Scan for the cell matching the given text and deliver its (x, y) coordinate at center. 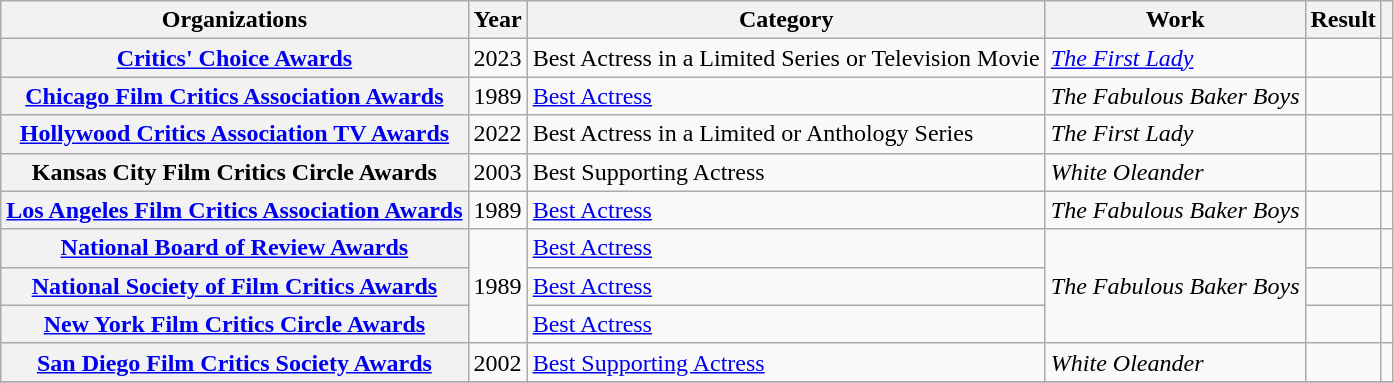
Hollywood Critics Association TV Awards (234, 134)
Best Actress in a Limited Series or Television Movie (786, 58)
2002 (498, 362)
2022 (498, 134)
National Board of Review Awards (234, 248)
2023 (498, 58)
New York Film Critics Circle Awards (234, 324)
Chicago Film Critics Association Awards (234, 96)
Organizations (234, 20)
Best Actress in a Limited or Anthology Series (786, 134)
Los Angeles Film Critics Association Awards (234, 210)
Kansas City Film Critics Circle Awards (234, 172)
San Diego Film Critics Society Awards (234, 362)
Category (786, 20)
Result (1343, 20)
National Society of Film Critics Awards (234, 286)
2003 (498, 172)
Year (498, 20)
Critics' Choice Awards (234, 58)
Work (1175, 20)
